Identify which cell holds the provided text, then report its [X, Y] central coordinate. 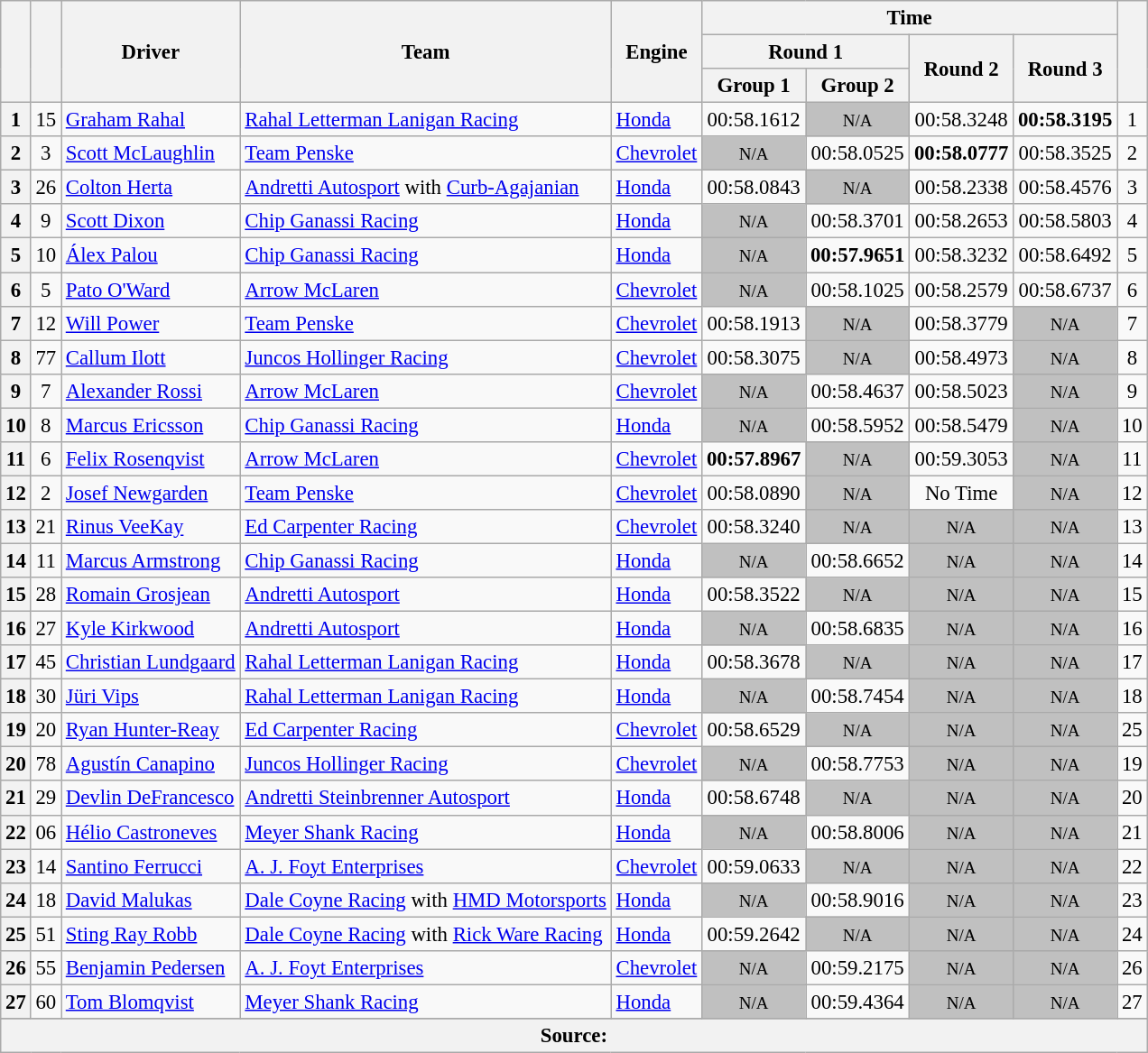
Romain Grosjean [152, 595]
Hélio Castroneves [152, 832]
Christian Lundgaard [152, 662]
00:58.2338 [962, 188]
00:58.1612 [755, 120]
Jüri Vips [152, 697]
00:57.9651 [857, 255]
00:58.5952 [857, 425]
00:58.6652 [857, 560]
00:58.6529 [755, 730]
Marcus Armstrong [152, 560]
Callum Ilott [152, 357]
Pato O'Ward [152, 290]
Andretti Steinbrenner Autosport [426, 799]
Time [910, 18]
Colton Herta [152, 188]
Agustín Canapino [152, 764]
00:58.9016 [857, 900]
00:58.5803 [1065, 221]
00:58.3701 [857, 221]
00:58.7753 [857, 764]
00:58.6737 [1065, 290]
00:58.3678 [755, 662]
Scott McLaughlin [152, 153]
Will Power [152, 323]
00:58.3779 [962, 323]
Álex Palou [152, 255]
00:58.5023 [962, 391]
77 [45, 357]
Benjamin Pedersen [152, 968]
Graham Rahal [152, 120]
Engine [656, 52]
78 [45, 764]
00:58.3248 [962, 120]
06 [45, 832]
Felix Rosenqvist [152, 459]
00:58.3522 [755, 595]
45 [45, 662]
Round 2 [962, 69]
David Malukas [152, 900]
00:58.0890 [755, 493]
00:58.3075 [755, 357]
00:58.4973 [962, 357]
Dale Coyne Racing with Rick Ware Racing [426, 934]
00:58.1913 [755, 323]
00:59.2175 [857, 968]
Scott Dixon [152, 221]
No Time [962, 493]
Driver [152, 52]
Devlin DeFrancesco [152, 799]
00:58.8006 [857, 832]
00:58.3232 [962, 255]
29 [45, 799]
00:58.4637 [857, 391]
Dale Coyne Racing with HMD Motorsports [426, 900]
Kyle Kirkwood [152, 629]
00:58.2579 [962, 290]
51 [45, 934]
00:58.5479 [962, 425]
00:58.4576 [1065, 188]
00:58.3525 [1065, 153]
00:59.2642 [755, 934]
00:59.0633 [755, 866]
Josef Newgarden [152, 493]
Group 2 [857, 86]
00:58.0777 [962, 153]
60 [45, 1002]
00:58.6835 [857, 629]
Round 3 [1065, 69]
00:58.6748 [755, 799]
28 [45, 595]
00:58.0525 [857, 153]
Sting Ray Robb [152, 934]
55 [45, 968]
00:59.3053 [962, 459]
00:58.1025 [857, 290]
00:58.7454 [857, 697]
Source: [574, 1036]
Tom Blomqvist [152, 1002]
Rinus VeeKay [152, 527]
Andretti Autosport with Curb-Agajanian [426, 188]
Team [426, 52]
00:58.6492 [1065, 255]
Marcus Ericsson [152, 425]
Round 1 [806, 52]
00:59.4364 [857, 1002]
Alexander Rossi [152, 391]
00:58.3195 [1065, 120]
00:58.2653 [962, 221]
Group 1 [755, 86]
Ryan Hunter-Reay [152, 730]
00:57.8967 [755, 459]
00:58.3240 [755, 527]
30 [45, 697]
00:58.0843 [755, 188]
Santino Ferrucci [152, 866]
